Search for the cell housing the specified text and yield its [x, y] center coordinate. 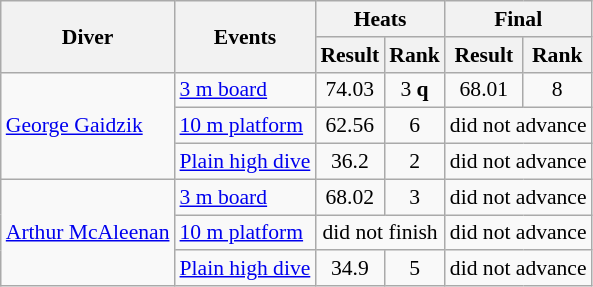
5 [414, 269]
36.2 [350, 162]
3 [414, 197]
6 [414, 126]
8 [558, 90]
2 [414, 162]
Diver [88, 36]
Events [246, 36]
did not finish [380, 233]
74.03 [350, 90]
62.56 [350, 126]
68.02 [350, 197]
3 q [414, 90]
Final [518, 19]
Heats [380, 19]
George Gaidzik [88, 126]
Arthur McAleenan [88, 232]
68.01 [484, 90]
34.9 [350, 269]
